Return [x, y] of the center of cell containing provided text 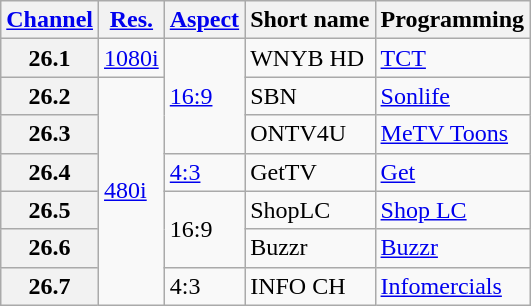
26.4 [50, 172]
SBN [310, 96]
WNYB HD [310, 58]
Channel [50, 20]
Res. [132, 20]
ShopLC [310, 210]
26.3 [50, 134]
480i [132, 191]
ONTV4U [310, 134]
TCT [452, 58]
Shop LC [452, 210]
GetTV [310, 172]
MeTV Toons [452, 134]
Short name [310, 20]
26.2 [50, 96]
26.1 [50, 58]
Programming [452, 20]
26.7 [50, 286]
Infomercials [452, 286]
Aspect [204, 20]
INFO CH [310, 286]
Get [452, 172]
1080i [132, 58]
26.5 [50, 210]
26.6 [50, 248]
Sonlife [452, 96]
